Search for the cell housing the specified text and yield its (x, y) center coordinate. 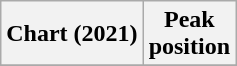
Chart (2021) (72, 34)
Peakposition (189, 34)
